Scan for the cell matching the given text and deliver its [x, y] coordinate at center. 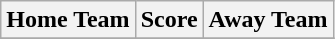
Away Team [268, 20]
Score [169, 20]
Home Team [68, 20]
